Determine the (x, y) coordinate at the center of the cell enclosing the given text.  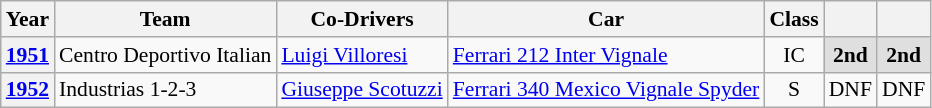
S (794, 90)
Co-Drivers (362, 19)
Team (165, 19)
Centro Deportivo Italian (165, 55)
IC (794, 55)
Car (606, 19)
Year (28, 19)
1952 (28, 90)
Ferrari 212 Inter Vignale (606, 55)
1951 (28, 55)
Giuseppe Scotuzzi (362, 90)
Ferrari 340 Mexico Vignale Spyder (606, 90)
Luigi Villoresi (362, 55)
Class (794, 19)
Industrias 1-2-3 (165, 90)
